Return (x, y) of the center of cell containing provided text 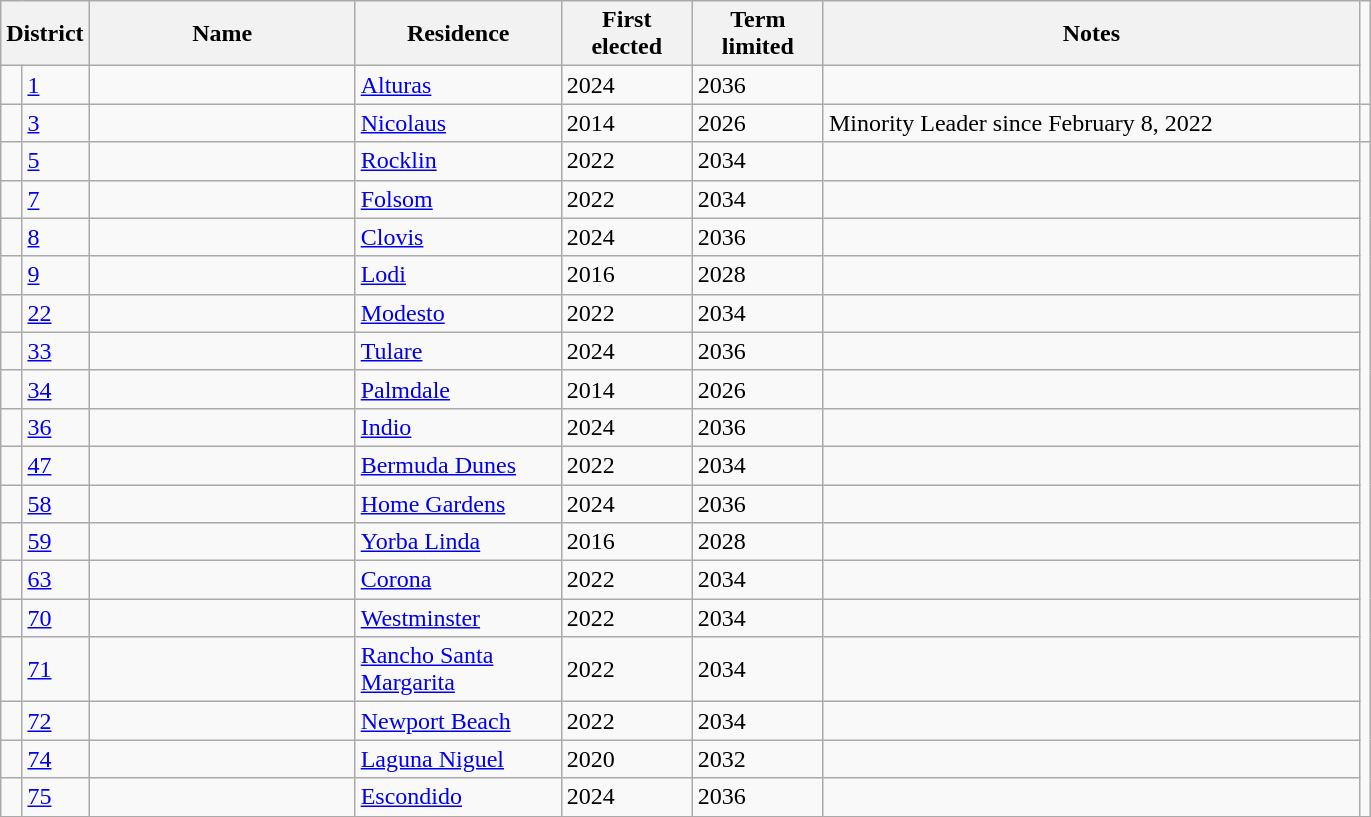
1 (56, 85)
74 (56, 759)
3 (56, 123)
Term limited (758, 34)
58 (56, 503)
2020 (626, 759)
8 (56, 237)
Palmdale (458, 389)
Modesto (458, 313)
7 (56, 199)
75 (56, 797)
59 (56, 542)
9 (56, 275)
Rocklin (458, 161)
34 (56, 389)
Corona (458, 580)
33 (56, 351)
Bermuda Dunes (458, 465)
47 (56, 465)
Newport Beach (458, 721)
72 (56, 721)
Alturas (458, 85)
71 (56, 670)
Escondido (458, 797)
Indio (458, 427)
District (45, 34)
22 (56, 313)
Tulare (458, 351)
First elected (626, 34)
36 (56, 427)
Clovis (458, 237)
Home Gardens (458, 503)
Lodi (458, 275)
Residence (458, 34)
Minority Leader since February 8, 2022 (1091, 123)
Folsom (458, 199)
Name (222, 34)
Notes (1091, 34)
Yorba Linda (458, 542)
Laguna Niguel (458, 759)
5 (56, 161)
2032 (758, 759)
Rancho Santa Margarita (458, 670)
Nicolaus (458, 123)
Westminster (458, 618)
63 (56, 580)
70 (56, 618)
